Output the (X, Y) coordinate of the center of the cell containing the given text.  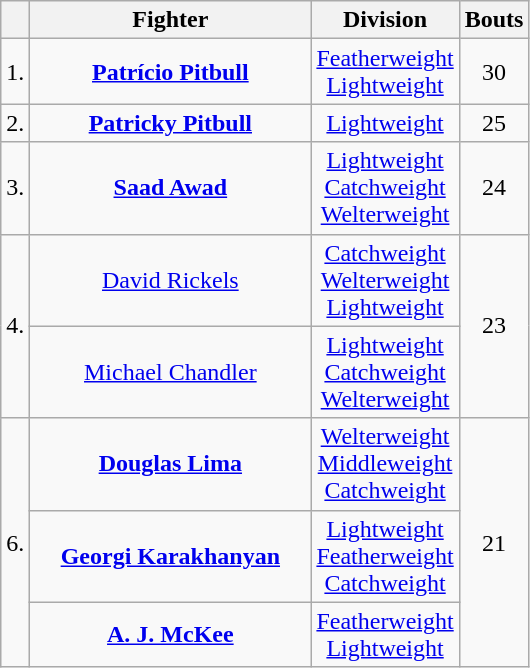
Michael Chandler (170, 372)
1. (16, 72)
Bouts (494, 20)
Georgi Karakhanyan (170, 556)
CatchweightWelterweightLightweight (385, 280)
24 (494, 188)
Saad Awad (170, 188)
David Rickels (170, 280)
LightweightCatchweightWelterweight (385, 372)
4. (16, 326)
Lightweight (385, 123)
Fighter (170, 20)
WelterweightMiddleweightCatchweight (385, 464)
Patricky Pitbull (170, 123)
LightweightFeatherweightCatchweight (385, 556)
Douglas Lima (170, 464)
25 (494, 123)
30 (494, 72)
A. J. McKee (170, 634)
21 (494, 542)
Lightweight Catchweight Welterweight (385, 188)
Division (385, 20)
6. (16, 542)
Patrício Pitbull (170, 72)
2. (16, 123)
3. (16, 188)
23 (494, 326)
